Provide the (x, y) coordinate of the cell's center where the given text is located.  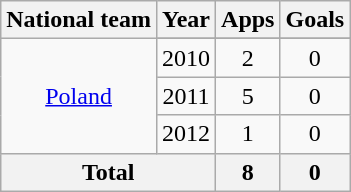
2012 (186, 134)
2011 (186, 96)
Poland (79, 96)
Goals (315, 20)
Total (108, 172)
1 (248, 134)
National team (79, 20)
Year (186, 20)
2010 (186, 58)
2 (248, 58)
5 (248, 96)
8 (248, 172)
Apps (248, 20)
